Determine the (X, Y) coordinate at the center of the cell enclosing the given text.  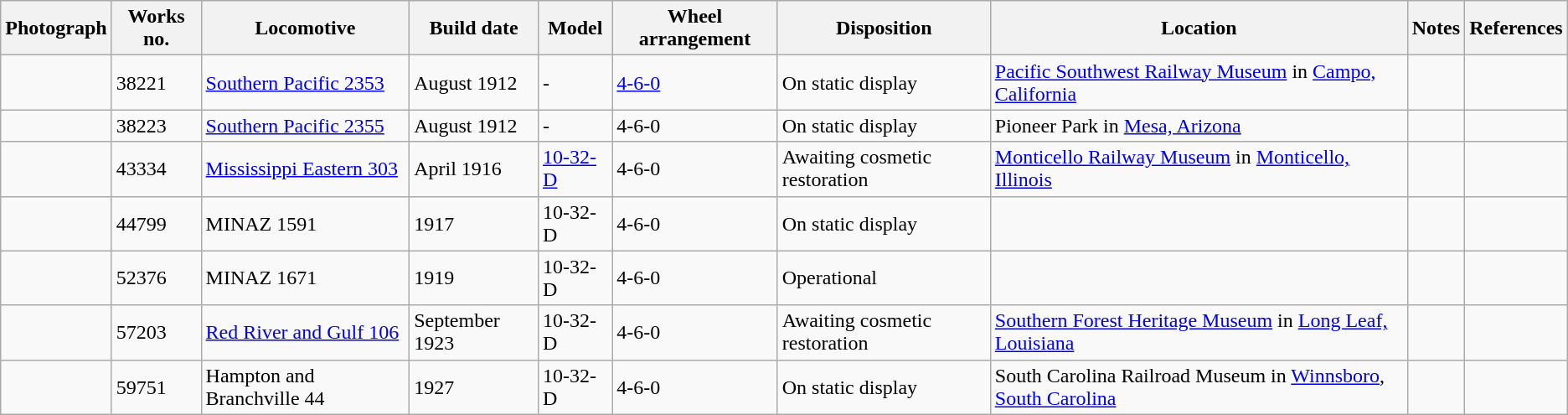
Pacific Southwest Railway Museum in Campo, California (1199, 82)
Works no. (156, 29)
MINAZ 1671 (305, 278)
Monticello Railway Museum in Monticello, Illinois (1199, 169)
Model (575, 29)
44799 (156, 223)
Pioneer Park in Mesa, Arizona (1199, 126)
April 1916 (474, 169)
1919 (474, 278)
Build date (474, 29)
Red River and Gulf 106 (305, 332)
Wheel arrangement (695, 29)
57203 (156, 332)
South Carolina Railroad Museum in Winnsboro, South Carolina (1199, 387)
References (1516, 29)
59751 (156, 387)
1927 (474, 387)
Operational (884, 278)
Southern Pacific 2353 (305, 82)
Disposition (884, 29)
Southern Forest Heritage Museum in Long Leaf, Louisiana (1199, 332)
Mississippi Eastern 303 (305, 169)
Photograph (56, 29)
52376 (156, 278)
Hampton and Branchville 44 (305, 387)
Southern Pacific 2355 (305, 126)
Notes (1436, 29)
38223 (156, 126)
Locomotive (305, 29)
Location (1199, 29)
38221 (156, 82)
43334 (156, 169)
MINAZ 1591 (305, 223)
1917 (474, 223)
September 1923 (474, 332)
